Return (x, y) of the center of cell containing provided text 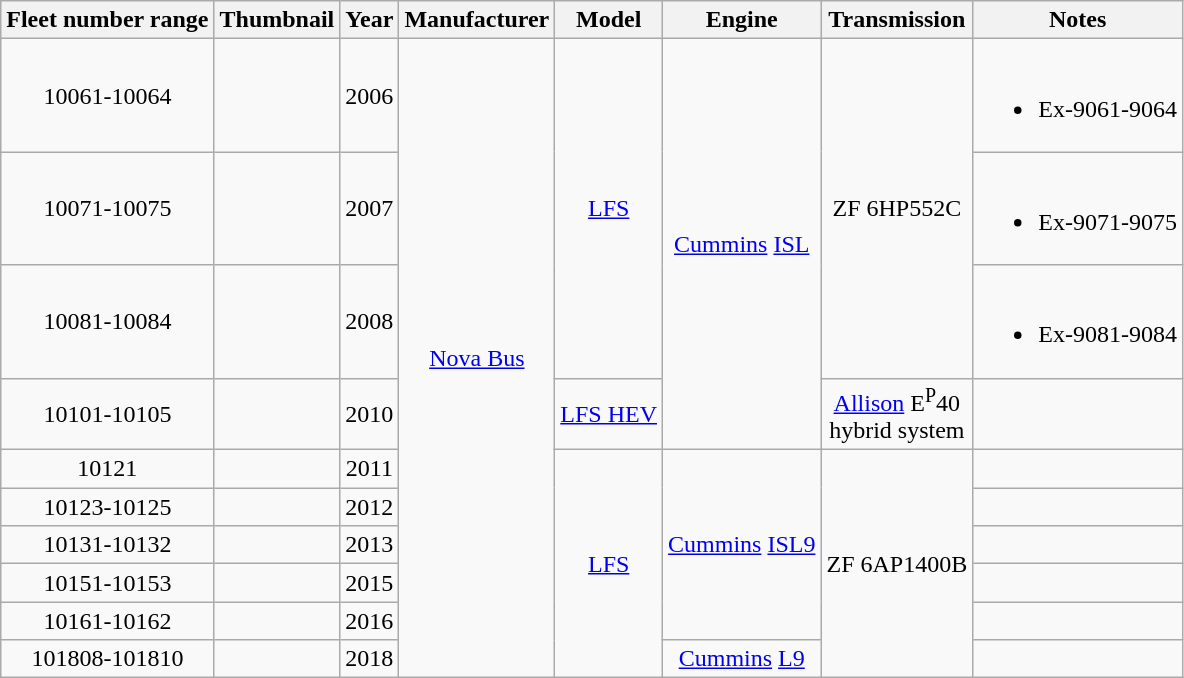
Notes (1078, 20)
10071-10075 (108, 208)
Year (370, 20)
2016 (370, 621)
Thumbnail (277, 20)
2010 (370, 414)
2008 (370, 322)
Ex-9071-9075 (1078, 208)
Manufacturer (477, 20)
Transmission (897, 20)
10123-10125 (108, 507)
2012 (370, 507)
Engine (742, 20)
2013 (370, 545)
Ex-9081-9084 (1078, 322)
Cummins ISL (742, 244)
10101-10105 (108, 414)
2018 (370, 659)
10131-10132 (108, 545)
2007 (370, 208)
ZF 6HP552C (897, 208)
10151-10153 (108, 583)
Cummins ISL9 (742, 545)
Nova Bus (477, 358)
10081-10084 (108, 322)
Model (609, 20)
101808-101810 (108, 659)
Fleet number range (108, 20)
Cummins L9 (742, 659)
2015 (370, 583)
10121 (108, 469)
ZF 6AP1400B (897, 564)
LFS HEV (609, 414)
Allison EP40 hybrid system (897, 414)
Ex-9061-9064 (1078, 96)
10161-10162 (108, 621)
10061-10064 (108, 96)
2011 (370, 469)
2006 (370, 96)
